Identify which cell holds the provided text, then report its [X, Y] central coordinate. 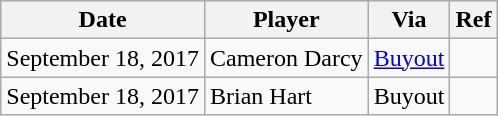
Date [103, 20]
Player [286, 20]
Cameron Darcy [286, 58]
Ref [474, 20]
Brian Hart [286, 96]
Via [409, 20]
